Capture the cell that displays the provided text and extract its [X, Y] central coordinate. 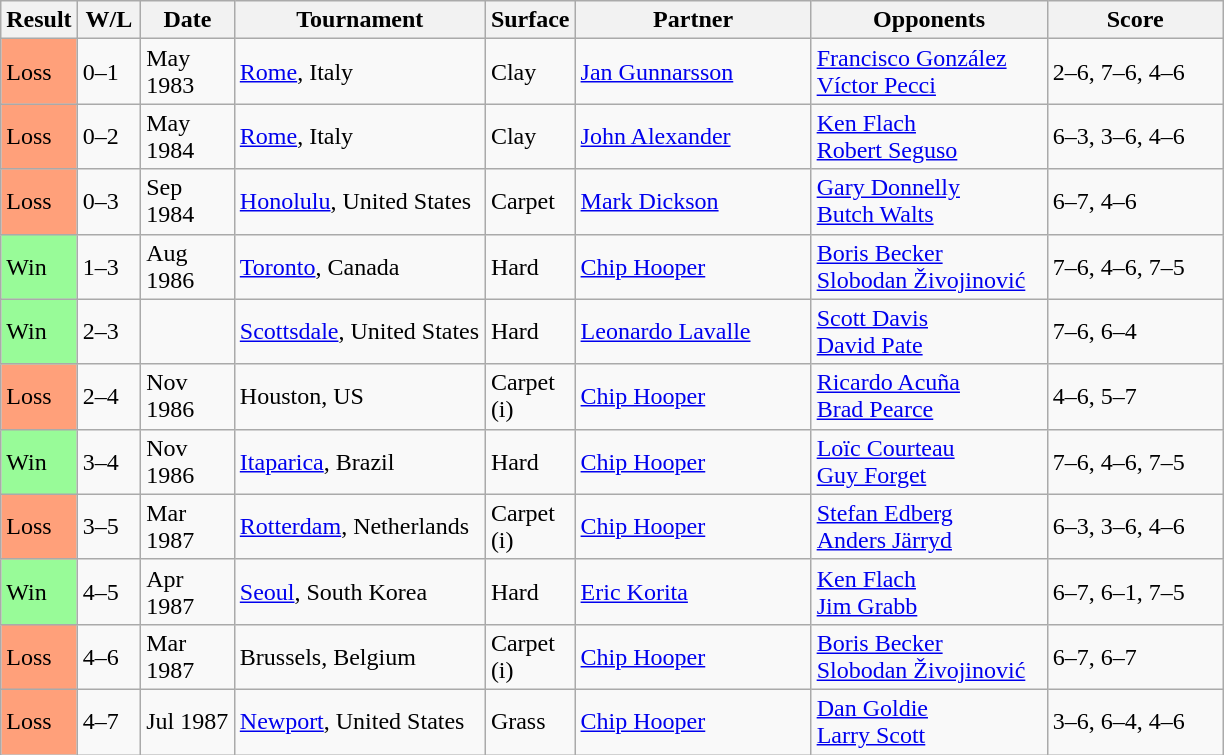
1–3 [109, 266]
Jul 1987 [188, 722]
Loïc Courteau Guy Forget [929, 462]
7–6, 6–4 [1135, 332]
Francisco González Víctor Pecci [929, 72]
Eric Korita [693, 592]
4–5 [109, 592]
Ken Flach Robert Seguso [929, 136]
Opponents [929, 20]
Rotterdam, Netherlands [360, 526]
6–7, 4–6 [1135, 202]
John Alexander [693, 136]
Jan Gunnarsson [693, 72]
Aug 1986 [188, 266]
Scott Davis David Pate [929, 332]
Result [39, 20]
W/L [109, 20]
Itaparica, Brazil [360, 462]
0–2 [109, 136]
Honolulu, United States [360, 202]
Date [188, 20]
Toronto, Canada [360, 266]
3–5 [109, 526]
2–3 [109, 332]
Grass [530, 722]
Houston, US [360, 396]
Gary Donnelly Butch Walts [929, 202]
6–7, 6–1, 7–5 [1135, 592]
Sep 1984 [188, 202]
2–4 [109, 396]
Ken Flach Jim Grabb [929, 592]
Scottsdale, United States [360, 332]
Stefan Edberg Anders Järryd [929, 526]
May 1983 [188, 72]
Partner [693, 20]
2–6, 7–6, 4–6 [1135, 72]
Brussels, Belgium [360, 656]
Newport, United States [360, 722]
4–6, 5–7 [1135, 396]
0–1 [109, 72]
Dan Goldie Larry Scott [929, 722]
Apr 1987 [188, 592]
Tournament [360, 20]
4–6 [109, 656]
6–7, 6–7 [1135, 656]
Ricardo Acuña Brad Pearce [929, 396]
Mark Dickson [693, 202]
Surface [530, 20]
May 1984 [188, 136]
Carpet [530, 202]
3–6, 6–4, 4–6 [1135, 722]
Leonardo Lavalle [693, 332]
Seoul, South Korea [360, 592]
0–3 [109, 202]
4–7 [109, 722]
3–4 [109, 462]
Score [1135, 20]
